Return the [x, y] coordinate for the center point of the cell that contains the specified text.  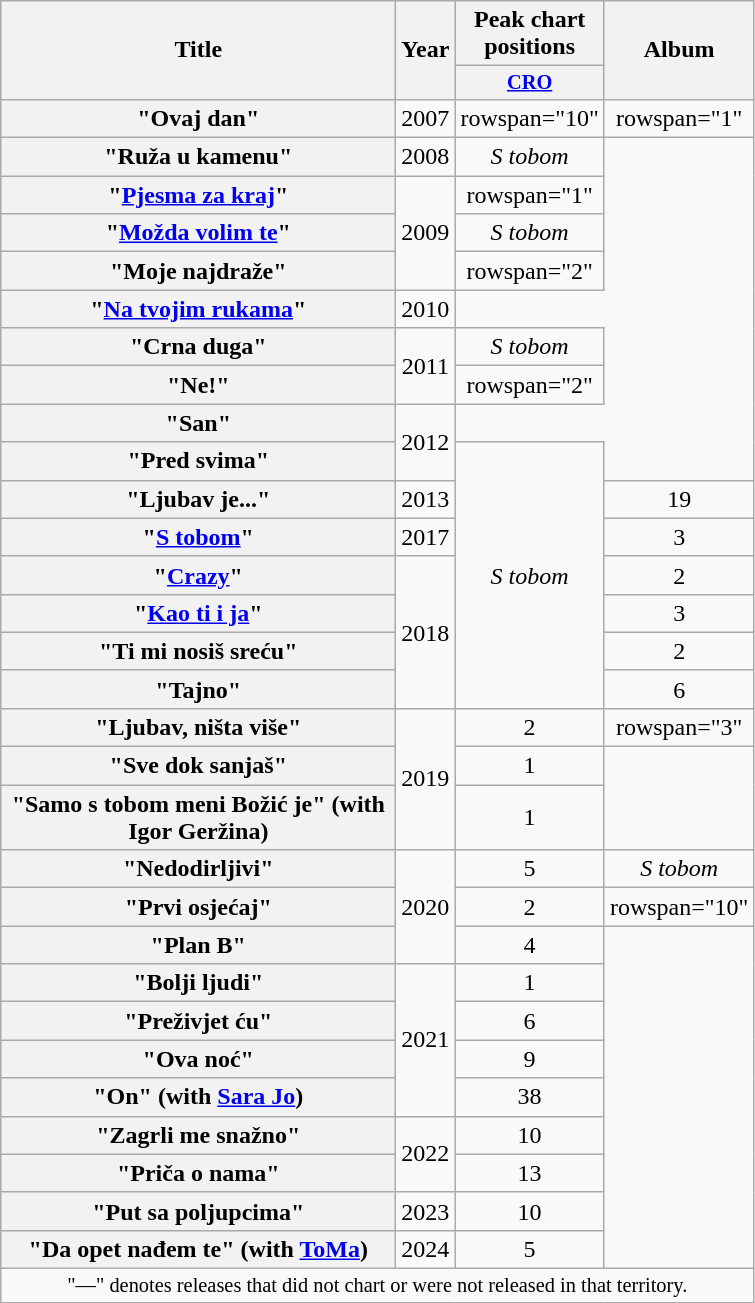
"Ruža u kamenu" [198, 157]
2012 [426, 442]
"Prvi osjećaj" [198, 907]
"S tobom" [198, 537]
2023 [426, 1211]
Year [426, 50]
"Pjesma za kraj" [198, 195]
"Ne!" [198, 385]
2021 [426, 1040]
"Moje najdraže" [198, 271]
"Kao ti i ja" [198, 613]
"Crazy" [198, 575]
"Sve dok sanjaš" [198, 766]
"Ti mi nosiš sreću" [198, 651]
"—" denotes releases that did not chart or were not released in that territory. [378, 1285]
"Pred svima" [198, 461]
"Priča o nama" [198, 1173]
"Ljubav, ništa više" [198, 727]
Peak chart positions [530, 34]
9 [530, 1059]
"Tajno" [198, 689]
"On" (with Sara Jo) [198, 1097]
38 [530, 1097]
2011 [426, 366]
2020 [426, 907]
2019 [426, 778]
"Ovaj dan" [198, 118]
2024 [426, 1249]
"Da opet nađem te" (with ToMa) [198, 1249]
2008 [426, 157]
2018 [426, 632]
2013 [426, 499]
2022 [426, 1154]
2007 [426, 118]
"Nedodirljivi" [198, 869]
CRO [530, 83]
"Ljubav je..." [198, 499]
2009 [426, 233]
4 [530, 945]
Album [679, 50]
"Samo s tobom meni Božić je" (with Igor Geržina) [198, 818]
"Na tvojim rukama" [198, 309]
"Preživjet ću" [198, 1021]
Title [198, 50]
rowspan="3" [679, 727]
"Bolji ljudi" [198, 983]
"Ova noć" [198, 1059]
"Zagrli me snažno" [198, 1135]
2010 [426, 309]
"Možda volim te" [198, 233]
19 [679, 499]
"San" [198, 423]
"Crna duga" [198, 347]
2017 [426, 537]
"Plan B" [198, 945]
"Put sa poljupcima" [198, 1211]
13 [530, 1173]
